Pinpoint the cell where the given text exists, returning its (x, y) midpoint coordinate. 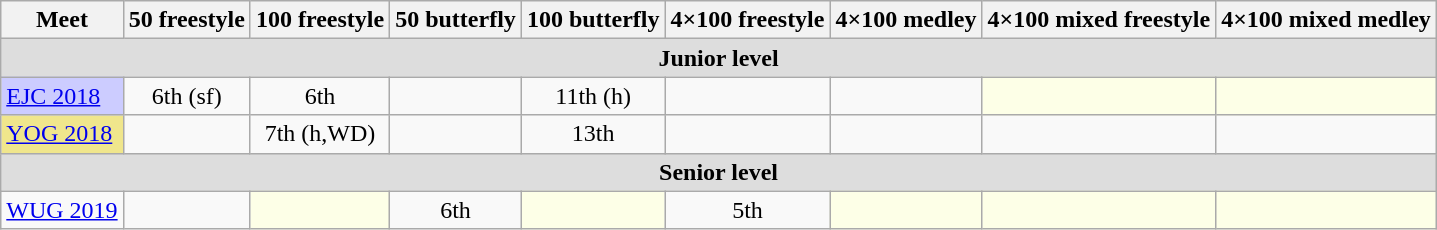
Senior level (719, 172)
11th (h) (593, 96)
100 freestyle (320, 20)
4×100 mixed freestyle (1099, 20)
4×100 mixed medley (1326, 20)
13th (593, 134)
100 butterfly (593, 20)
4×100 freestyle (748, 20)
5th (748, 210)
50 butterfly (456, 20)
7th (h,WD) (320, 134)
4×100 medley (906, 20)
Junior level (719, 58)
Meet (62, 20)
YOG 2018 (62, 134)
WUG 2019 (62, 210)
6th (sf) (186, 96)
50 freestyle (186, 20)
EJC 2018 (62, 96)
